Search for the cell housing the specified text and yield its (X, Y) center coordinate. 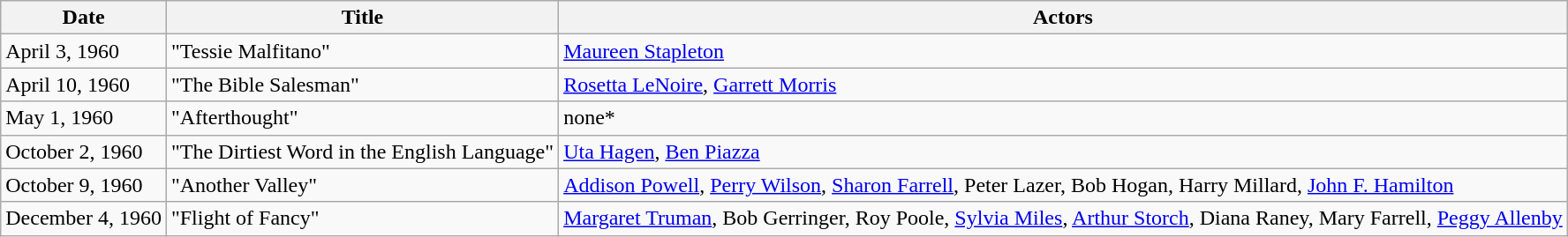
Margaret Truman, Bob Gerringer, Roy Poole, Sylvia Miles, Arthur Storch, Diana Raney, Mary Farrell, Peggy Allenby (1063, 218)
Rosetta LeNoire, Garrett Morris (1063, 85)
"Another Valley" (362, 185)
"Afterthought" (362, 118)
"Tessie Malfitano" (362, 51)
none* (1063, 118)
"The Bible Salesman" (362, 85)
Actors (1063, 18)
Date (84, 18)
December 4, 1960 (84, 218)
Title (362, 18)
Uta Hagen, Ben Piazza (1063, 152)
Addison Powell, Perry Wilson, Sharon Farrell, Peter Lazer, Bob Hogan, Harry Millard, John F. Hamilton (1063, 185)
October 9, 1960 (84, 185)
October 2, 1960 (84, 152)
"The Dirtiest Word in the English Language" (362, 152)
May 1, 1960 (84, 118)
April 10, 1960 (84, 85)
"Flight of Fancy" (362, 218)
April 3, 1960 (84, 51)
Maureen Stapleton (1063, 51)
